Capture the cell that displays the provided text and extract its [X, Y] central coordinate. 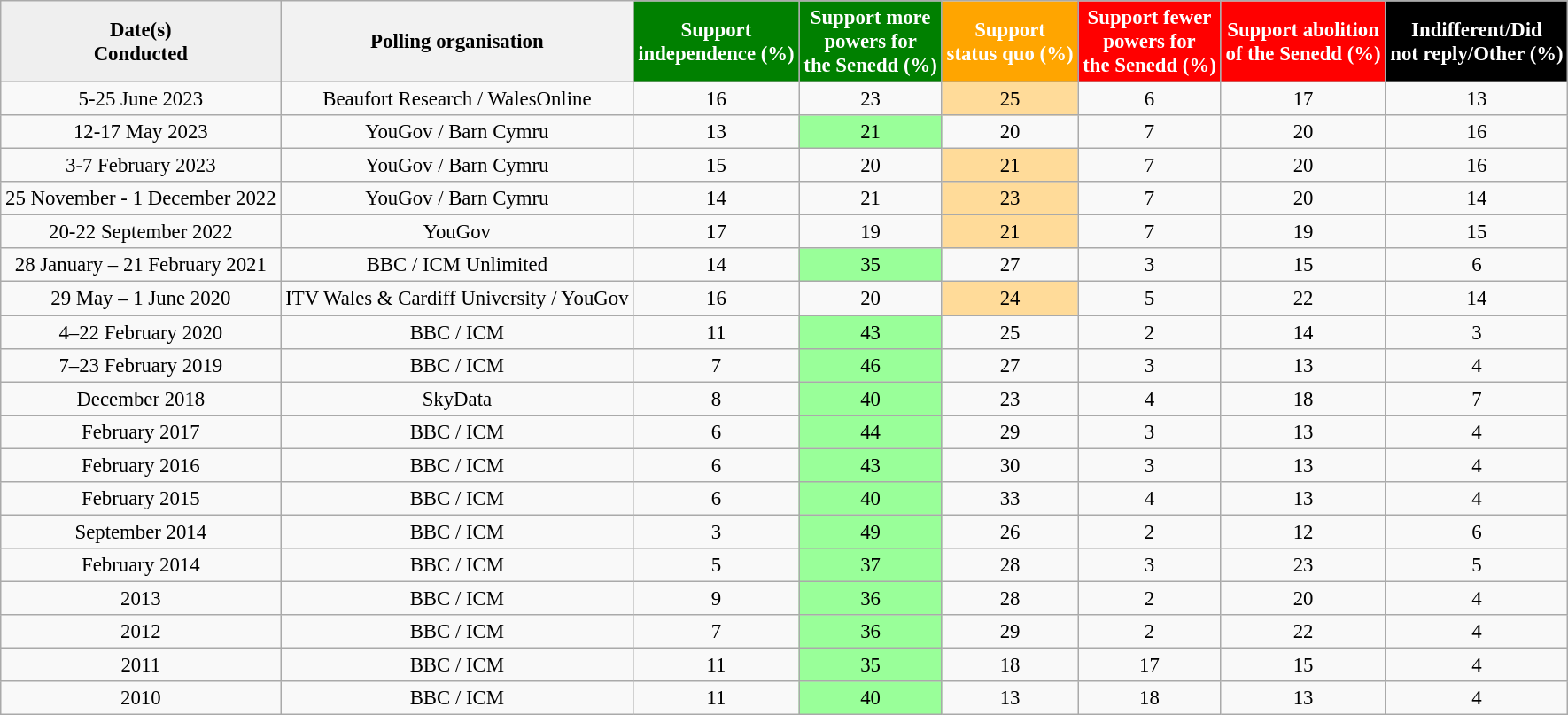
February 2014 [141, 565]
YouGov [457, 232]
February 2016 [141, 465]
49 [870, 532]
9 [716, 598]
12 [1303, 532]
20-22 September 2022 [141, 232]
Support abolitionof the Senedd (%) [1303, 42]
26 [1010, 532]
2010 [141, 698]
Indifferent/Didnot reply/Other (%) [1477, 42]
Beaufort Research / WalesOnline [457, 99]
ITV Wales & Cardiff University / YouGov [457, 299]
December 2018 [141, 399]
Date(s)Conducted [141, 42]
September 2014 [141, 532]
12-17 May 2023 [141, 132]
46 [870, 365]
7–23 February 2019 [141, 365]
Supportindependence (%) [716, 42]
44 [870, 431]
33 [1010, 499]
37 [870, 565]
February 2017 [141, 431]
February 2015 [141, 499]
28 January – 21 February 2021 [141, 265]
Support fewerpowers forthe Senedd (%) [1150, 42]
29 May – 1 June 2020 [141, 299]
5-25 June 2023 [141, 99]
SkyData [457, 399]
Supportstatus quo (%) [1010, 42]
Support morepowers forthe Senedd (%) [870, 42]
Polling organisation [457, 42]
2012 [141, 632]
24 [1010, 299]
2011 [141, 665]
8 [716, 399]
30 [1010, 465]
BBC / ICM Unlimited [457, 265]
3-7 February 2023 [141, 166]
4–22 February 2020 [141, 332]
25 November - 1 December 2022 [141, 198]
2013 [141, 598]
